Detect which cell encompasses the target text, then output its [X, Y] center coordinate. 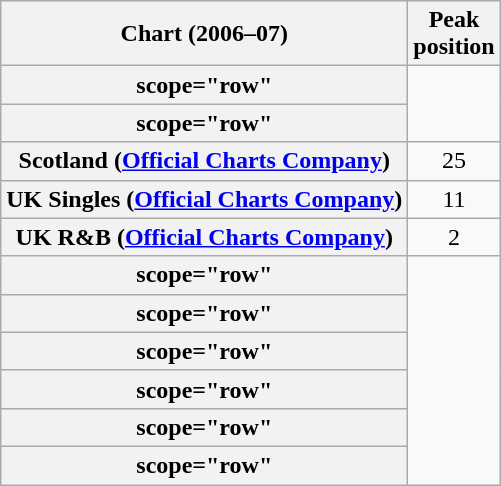
Scotland (Official Charts Company) [204, 161]
Chart (2006–07) [204, 34]
11 [454, 199]
UK Singles (Official Charts Company) [204, 199]
2 [454, 237]
Peakposition [454, 34]
UK R&B (Official Charts Company) [204, 237]
25 [454, 161]
